Pinpoint the cell where the given text exists, returning its [X, Y] midpoint coordinate. 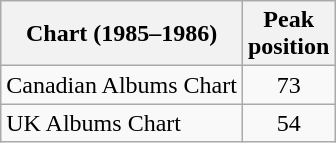
Canadian Albums Chart [122, 85]
Peakposition [288, 34]
73 [288, 85]
Chart (1985–1986) [122, 34]
54 [288, 123]
UK Albums Chart [122, 123]
